Return (X, Y) of the center of cell containing provided text 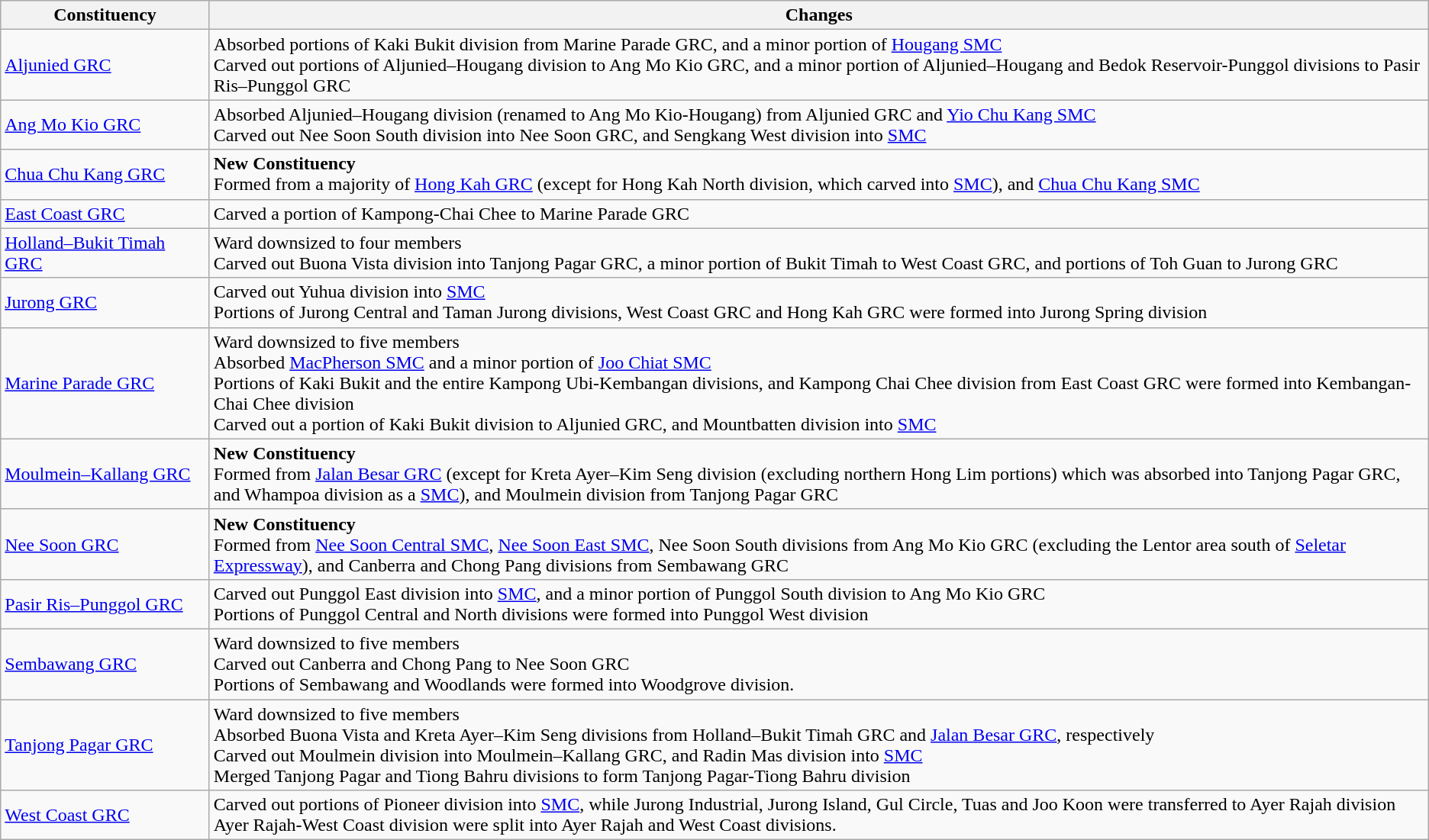
Aljunied GRC (105, 65)
West Coast GRC (105, 815)
Changes (818, 15)
East Coast GRC (105, 214)
Chua Chu Kang GRC (105, 174)
Pasir Ris–Punggol GRC (105, 604)
Tanjong Pagar GRC (105, 745)
Moulmein–Kallang GRC (105, 474)
Jurong GRC (105, 302)
Carved a portion of Kampong-Chai Chee to Marine Parade GRC (818, 214)
New ConstituencyFormed from a majority of Hong Kah GRC (except for Hong Kah North division, which carved into SMC), and Chua Chu Kang SMC (818, 174)
Marine Parade GRC (105, 383)
Constituency (105, 15)
Nee Soon GRC (105, 544)
Sembawang GRC (105, 664)
Ang Mo Kio GRC (105, 125)
Holland–Bukit Timah GRC (105, 253)
